Detect which cell encompasses the target text, then output its (x, y) center coordinate. 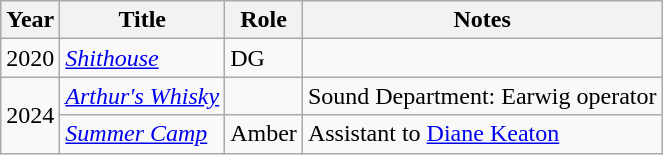
2024 (30, 115)
DG (264, 58)
Shithouse (142, 58)
Sound Department: Earwig operator (482, 96)
2020 (30, 58)
Summer Camp (142, 134)
Assistant to Diane Keaton (482, 134)
Year (30, 20)
Title (142, 20)
Amber (264, 134)
Arthur's Whisky (142, 96)
Notes (482, 20)
Role (264, 20)
